Determine the (x, y) coordinate at the center of the cell enclosing the given text.  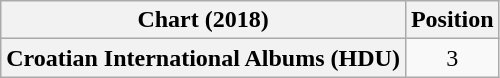
3 (452, 58)
Chart (2018) (204, 20)
Position (452, 20)
Croatian International Albums (HDU) (204, 58)
